Determine the [x, y] coordinate at the center of the cell enclosing the given text.  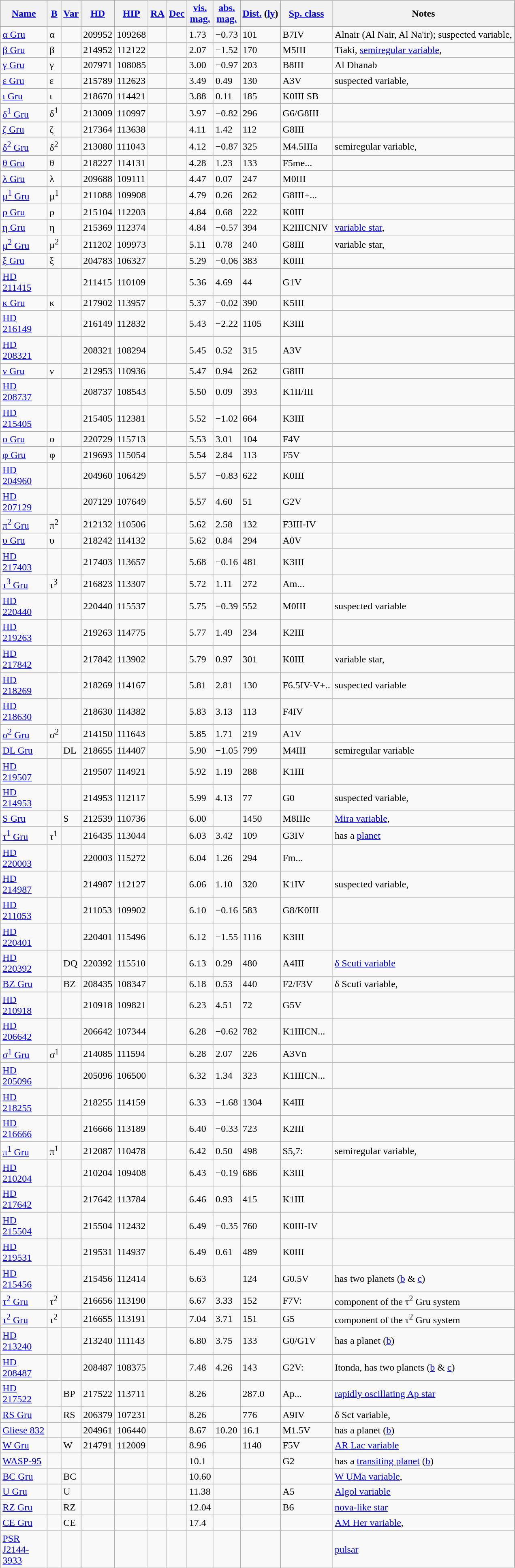
υ Gru [24, 541]
HD 208487 [24, 1368]
abs.mag. [227, 14]
0.93 [227, 1199]
114132 [131, 541]
G3IV [306, 836]
219507 [98, 772]
4.51 [227, 1005]
5.72 [200, 584]
77 [260, 798]
Name [24, 14]
δ2 [54, 147]
115510 [131, 963]
A5 [306, 1492]
RZ Gru [24, 1507]
112414 [131, 1279]
11.38 [200, 1492]
K2IIICNIV [306, 227]
υ [54, 541]
WASP-95 [24, 1461]
8.67 [200, 1430]
72 [260, 1005]
44 [260, 282]
−1.52 [227, 50]
−0.19 [227, 1173]
δ Scuti variable [423, 963]
208321 [98, 350]
114407 [131, 751]
HD 220401 [24, 936]
0.09 [227, 392]
4.28 [200, 163]
151 [260, 1319]
210918 [98, 1005]
DL [71, 751]
π1 [54, 1151]
−1.05 [227, 751]
315 [260, 350]
5.11 [200, 244]
214953 [98, 798]
ρ Gru [24, 212]
113191 [131, 1319]
185 [260, 96]
ζ Gru [24, 130]
215456 [98, 1279]
110506 [131, 524]
393 [260, 392]
1.11 [227, 584]
217902 [98, 303]
G2 [306, 1461]
G1V [306, 282]
143 [260, 1368]
1304 [260, 1102]
K0III SB [306, 96]
211202 [98, 244]
6.06 [200, 884]
109908 [131, 195]
ι Gru [24, 96]
124 [260, 1279]
μ2 [54, 244]
205096 [98, 1076]
λ Gru [24, 178]
U [71, 1492]
3.01 [227, 439]
211053 [98, 910]
222 [260, 212]
θ Gru [24, 163]
415 [260, 1199]
218255 [98, 1102]
220729 [98, 439]
10.1 [200, 1461]
G2V: [306, 1368]
6.13 [200, 963]
Algol variable [423, 1492]
0.49 [227, 81]
α [54, 34]
115713 [131, 439]
τ1 Gru [24, 836]
B [54, 14]
109973 [131, 244]
109408 [131, 1173]
HD 220392 [24, 963]
W UMa variable, [423, 1476]
6.00 [200, 819]
272 [260, 584]
W Gru [24, 1446]
112009 [131, 1446]
17.4 [200, 1523]
Fm... [306, 858]
Mira variable, [423, 819]
ε [54, 81]
212953 [98, 371]
114937 [131, 1252]
8.96 [200, 1446]
ν [54, 371]
664 [260, 418]
Al Dhanab [423, 65]
has a planet [423, 836]
δ2 Gru [24, 147]
113902 [131, 659]
δ1 Gru [24, 113]
6.67 [200, 1300]
0.11 [227, 96]
214150 [98, 734]
σ2 Gru [24, 734]
5.53 [200, 439]
686 [260, 1173]
320 [260, 884]
6.33 [200, 1102]
HD 219263 [24, 632]
208435 [98, 984]
HD 215405 [24, 418]
108543 [131, 392]
π2 [54, 524]
203 [260, 65]
κ [54, 303]
204783 [98, 261]
HD [98, 14]
211415 [98, 282]
215405 [98, 418]
δ Scuti variable, [423, 984]
ε Gru [24, 81]
208487 [98, 1368]
π2 Gru [24, 524]
3.97 [200, 113]
215504 [98, 1226]
G6/G8III [306, 113]
F4IV [306, 712]
211088 [98, 195]
2.58 [227, 524]
218670 [98, 96]
219 [260, 734]
A3Vn [306, 1054]
110936 [131, 371]
10.60 [200, 1476]
301 [260, 659]
206642 [98, 1031]
217364 [98, 130]
K1II/III [306, 392]
σ1 [54, 1054]
F4V [306, 439]
204960 [98, 475]
226 [260, 1054]
Tiaki, semiregular variable, [423, 50]
B8III [306, 65]
209688 [98, 178]
BC [71, 1476]
3.49 [200, 81]
799 [260, 751]
0.53 [227, 984]
220440 [98, 606]
δ1 [54, 113]
213080 [98, 147]
113657 [131, 562]
5.29 [200, 261]
216666 [98, 1129]
−0.06 [227, 261]
218269 [98, 685]
6.80 [200, 1341]
112117 [131, 798]
1.19 [227, 772]
HD 204960 [24, 475]
106429 [131, 475]
nova-like star [423, 1507]
206379 [98, 1415]
113711 [131, 1394]
η [54, 227]
RA [158, 14]
6.18 [200, 984]
K1IV [306, 884]
115496 [131, 936]
6.46 [200, 1199]
Am... [306, 584]
106440 [131, 1430]
112381 [131, 418]
4.69 [227, 282]
114167 [131, 685]
110478 [131, 1151]
G8III+... [306, 195]
5.68 [200, 562]
7.04 [200, 1319]
5.43 [200, 323]
σ2 [54, 734]
α Gru [24, 34]
K0III-IV [306, 1226]
ζ [54, 130]
489 [260, 1252]
σ1 Gru [24, 1054]
106500 [131, 1076]
723 [260, 1129]
208737 [98, 392]
1450 [260, 819]
−0.82 [227, 113]
1.42 [227, 130]
481 [260, 562]
212087 [98, 1151]
2.84 [227, 454]
G0.5V [306, 1279]
−0.57 [227, 227]
G2V [306, 502]
M1.5V [306, 1430]
Gliese 832 [24, 1430]
3.33 [227, 1300]
ξ Gru [24, 261]
ι [54, 96]
K5III [306, 303]
K4III [306, 1102]
−1.55 [227, 936]
109821 [131, 1005]
217842 [98, 659]
220392 [98, 963]
4.79 [200, 195]
W [71, 1446]
Var [71, 14]
1105 [260, 323]
−1.02 [227, 418]
A1V [306, 734]
τ3 [54, 584]
semiregular variable [423, 751]
209952 [98, 34]
0.97 [227, 659]
4.60 [227, 502]
323 [260, 1076]
552 [260, 606]
HD 211415 [24, 282]
HD 210918 [24, 1005]
214791 [98, 1446]
112432 [131, 1226]
112623 [131, 81]
214085 [98, 1054]
3.00 [200, 65]
113307 [131, 584]
1.73 [200, 34]
110997 [131, 113]
HD 217403 [24, 562]
219693 [98, 454]
−0.02 [227, 303]
A4III [306, 963]
207971 [98, 65]
−1.68 [227, 1102]
RS Gru [24, 1415]
218242 [98, 541]
216655 [98, 1319]
θ [54, 163]
114421 [131, 96]
F5me... [306, 163]
HD 218630 [24, 712]
3.13 [227, 712]
γ [54, 65]
215104 [98, 212]
5.47 [200, 371]
PSR J2144-3933 [24, 1549]
383 [260, 261]
247 [260, 178]
114775 [131, 632]
HD 208321 [24, 350]
288 [260, 772]
112374 [131, 227]
RZ [71, 1507]
−2.22 [227, 323]
4.47 [200, 178]
4.12 [200, 147]
G5V [306, 1005]
6.04 [200, 858]
has two planets (b & c) [423, 1279]
DQ [71, 963]
B7IV [306, 34]
M4III [306, 751]
φ Gru [24, 454]
115054 [131, 454]
101 [260, 34]
φ [54, 454]
0.07 [227, 178]
κ Gru [24, 303]
480 [260, 963]
440 [260, 984]
6.43 [200, 1173]
498 [260, 1151]
104 [260, 439]
RS [71, 1415]
109268 [131, 34]
212132 [98, 524]
776 [260, 1415]
7.48 [200, 1368]
207129 [98, 502]
HD 213240 [24, 1341]
113638 [131, 130]
0.50 [227, 1151]
132 [260, 524]
vis.mag. [200, 14]
1.10 [227, 884]
F3III-IV [306, 524]
296 [260, 113]
HD 206642 [24, 1031]
γ Gru [24, 65]
−0.62 [227, 1031]
ο [54, 439]
−0.97 [227, 65]
4.26 [227, 1368]
λ [54, 178]
Sp. class [306, 14]
583 [260, 910]
113957 [131, 303]
G0 [306, 798]
234 [260, 632]
114131 [131, 163]
0.78 [227, 244]
216656 [98, 1300]
HD 216666 [24, 1129]
HD 216149 [24, 323]
F7V: [306, 1300]
5.85 [200, 734]
218655 [98, 751]
Alnair (Al Nair, Al Na'ir); suspected variable, [423, 34]
3.42 [227, 836]
108085 [131, 65]
16.1 [260, 1430]
5.79 [200, 659]
5.50 [200, 392]
M5III [306, 50]
216435 [98, 836]
111594 [131, 1054]
216823 [98, 584]
DL Gru [24, 751]
5.92 [200, 772]
Itonda, has two planets (b & c) [423, 1368]
F2/F3V [306, 984]
107344 [131, 1031]
G8/K0III [306, 910]
Dec [177, 14]
394 [260, 227]
390 [260, 303]
6.63 [200, 1279]
0.84 [227, 541]
113189 [131, 1129]
5.36 [200, 282]
216149 [98, 323]
HD 217642 [24, 1199]
110736 [131, 819]
107649 [131, 502]
114921 [131, 772]
112127 [131, 884]
A9IV [306, 1415]
212539 [98, 819]
AR Lac variable [423, 1446]
δ Sct variable, [423, 1415]
HD 220440 [24, 606]
β [54, 50]
4.11 [200, 130]
217642 [98, 1199]
111043 [131, 147]
η Gru [24, 227]
HD 219507 [24, 772]
760 [260, 1226]
112122 [131, 50]
214987 [98, 884]
5.81 [200, 685]
218630 [98, 712]
113784 [131, 1199]
6.03 [200, 836]
G5 [306, 1319]
ξ [54, 261]
5.54 [200, 454]
219531 [98, 1252]
HIP [131, 14]
114159 [131, 1102]
51 [260, 502]
213009 [98, 113]
HD 218255 [24, 1102]
2.81 [227, 685]
220401 [98, 936]
108347 [131, 984]
1140 [260, 1446]
M8IIIe [306, 819]
1.23 [227, 163]
5.90 [200, 751]
BC Gru [24, 1476]
HD 217842 [24, 659]
5.52 [200, 418]
4.13 [227, 798]
3.75 [227, 1341]
217403 [98, 562]
109902 [131, 910]
111143 [131, 1341]
215369 [98, 227]
0.52 [227, 350]
BP [71, 1394]
τ3 Gru [24, 584]
−0.87 [227, 147]
G0/G1V [306, 1341]
112832 [131, 323]
3.71 [227, 1319]
S [71, 819]
HD 214953 [24, 798]
107231 [131, 1415]
109 [260, 836]
rapidly oscillating Ap star [423, 1394]
240 [260, 244]
5.75 [200, 606]
111643 [131, 734]
HD 217522 [24, 1394]
217522 [98, 1394]
218227 [98, 163]
ν Gru [24, 371]
0.68 [227, 212]
5.37 [200, 303]
−0.73 [227, 34]
6.40 [200, 1129]
M4.5IIIa [306, 147]
−0.33 [227, 1129]
HD 219531 [24, 1252]
π1 Gru [24, 1151]
106327 [131, 261]
HD 220003 [24, 858]
10.20 [227, 1430]
ρ [54, 212]
152 [260, 1300]
6.32 [200, 1076]
5.83 [200, 712]
782 [260, 1031]
1116 [260, 936]
112203 [131, 212]
1.49 [227, 632]
1.71 [227, 734]
−0.83 [227, 475]
6.10 [200, 910]
HD 210204 [24, 1173]
170 [260, 50]
HD 208737 [24, 392]
220003 [98, 858]
1.34 [227, 1076]
pulsar [423, 1549]
S Gru [24, 819]
BZ Gru [24, 984]
0.61 [227, 1252]
CE [71, 1523]
6.42 [200, 1151]
204961 [98, 1430]
ο Gru [24, 439]
0.26 [227, 195]
F6.5IV-V+.. [306, 685]
μ1 Gru [24, 195]
AM Her variable, [423, 1523]
215789 [98, 81]
S5,7: [306, 1151]
6.23 [200, 1005]
μ1 [54, 195]
112 [260, 130]
0.94 [227, 371]
6.12 [200, 936]
110109 [131, 282]
Notes [423, 14]
219263 [98, 632]
−0.35 [227, 1226]
CE Gru [24, 1523]
113044 [131, 836]
B6 [306, 1507]
0.29 [227, 963]
108294 [131, 350]
12.04 [200, 1507]
214952 [98, 50]
HD 205096 [24, 1076]
HD 215504 [24, 1226]
Dist. (ly) [260, 14]
3.88 [200, 96]
113190 [131, 1300]
5.45 [200, 350]
μ2 Gru [24, 244]
115272 [131, 858]
109111 [131, 178]
has a transiting planet (b) [423, 1461]
U Gru [24, 1492]
Ap... [306, 1394]
HD 207129 [24, 502]
τ1 [54, 836]
622 [260, 475]
1.26 [227, 858]
β Gru [24, 50]
115537 [131, 606]
114382 [131, 712]
−0.39 [227, 606]
108375 [131, 1368]
325 [260, 147]
HD 218269 [24, 685]
HD 214987 [24, 884]
HD 211053 [24, 910]
BZ [71, 984]
A0V [306, 541]
287.0 [260, 1394]
5.77 [200, 632]
5.99 [200, 798]
210204 [98, 1173]
HD 215456 [24, 1279]
213240 [98, 1341]
